For the text-containing cell, return its midpoint in [x, y] coordinate format. 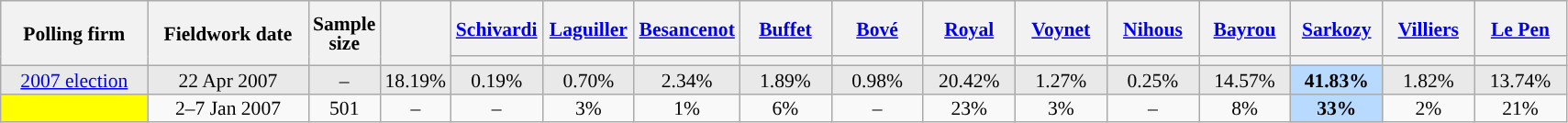
0.19% [496, 79]
23% [969, 108]
Sarkozy [1337, 28]
33% [1337, 108]
1.82% [1429, 79]
Royal [969, 28]
Samplesize [344, 33]
1% [686, 108]
8% [1245, 108]
0.25% [1152, 79]
1.89% [785, 79]
18.19% [415, 79]
501 [344, 108]
Besancenot [686, 28]
22 Apr 2007 [228, 79]
Fieldwork date [228, 33]
14.57% [1245, 79]
Voynet [1061, 28]
2–7 Jan 2007 [228, 108]
2.34% [686, 79]
0.98% [877, 79]
Le Pen [1520, 28]
2% [1429, 108]
Schivardi [496, 28]
Laguiller [588, 28]
20.42% [969, 79]
Buffet [785, 28]
0.70% [588, 79]
Villiers [1429, 28]
Polling firm [74, 33]
Nihous [1152, 28]
13.74% [1520, 79]
2007 election [74, 79]
Bové [877, 28]
Bayrou [1245, 28]
21% [1520, 108]
6% [785, 108]
41.83% [1337, 79]
1.27% [1061, 79]
